Pinpoint the cell where the given text exists, returning its (X, Y) midpoint coordinate. 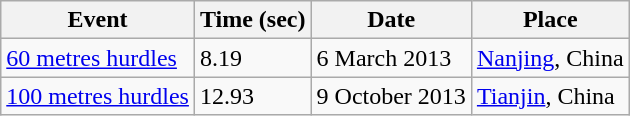
8.19 (252, 58)
60 metres hurdles (98, 58)
Time (sec) (252, 20)
Place (550, 20)
6 March 2013 (391, 58)
12.93 (252, 96)
Nanjing, China (550, 58)
100 metres hurdles (98, 96)
Event (98, 20)
Date (391, 20)
Tianjin, China (550, 96)
9 October 2013 (391, 96)
